Capture the cell that displays the provided text and extract its [X, Y] central coordinate. 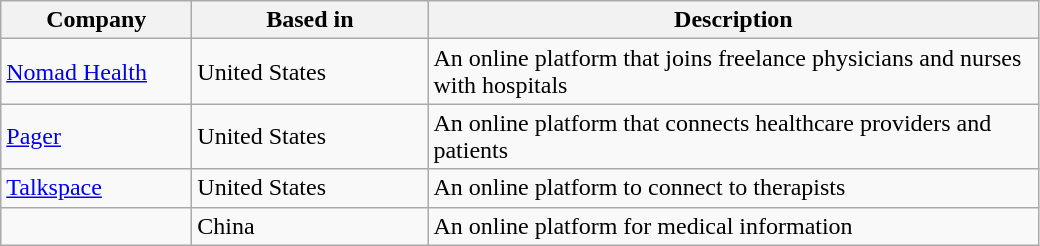
Based in [310, 20]
An online platform to connect to therapists [734, 188]
Pager [96, 136]
Nomad Health [96, 72]
An online platform that connects healthcare providers and patients [734, 136]
Talkspace [96, 188]
China [310, 226]
An online platform for medical information [734, 226]
An online platform that joins freelance physicians and nurses with hospitals [734, 72]
Description [734, 20]
Company [96, 20]
